Identify which cell holds the provided text, then report its [x, y] central coordinate. 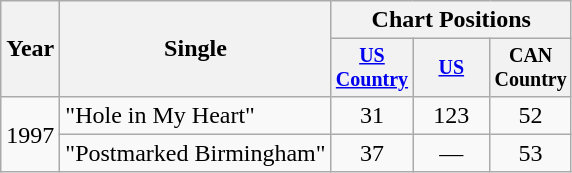
123 [452, 115]
1997 [30, 134]
US [452, 68]
CAN Country [531, 68]
53 [531, 153]
Chart Positions [451, 20]
Single [196, 49]
Year [30, 49]
"Postmarked Birmingham" [196, 153]
"Hole in My Heart" [196, 115]
52 [531, 115]
US Country [372, 68]
31 [372, 115]
37 [372, 153]
— [452, 153]
